From the cell containing the given text, extract its center point as [x, y] coordinate. 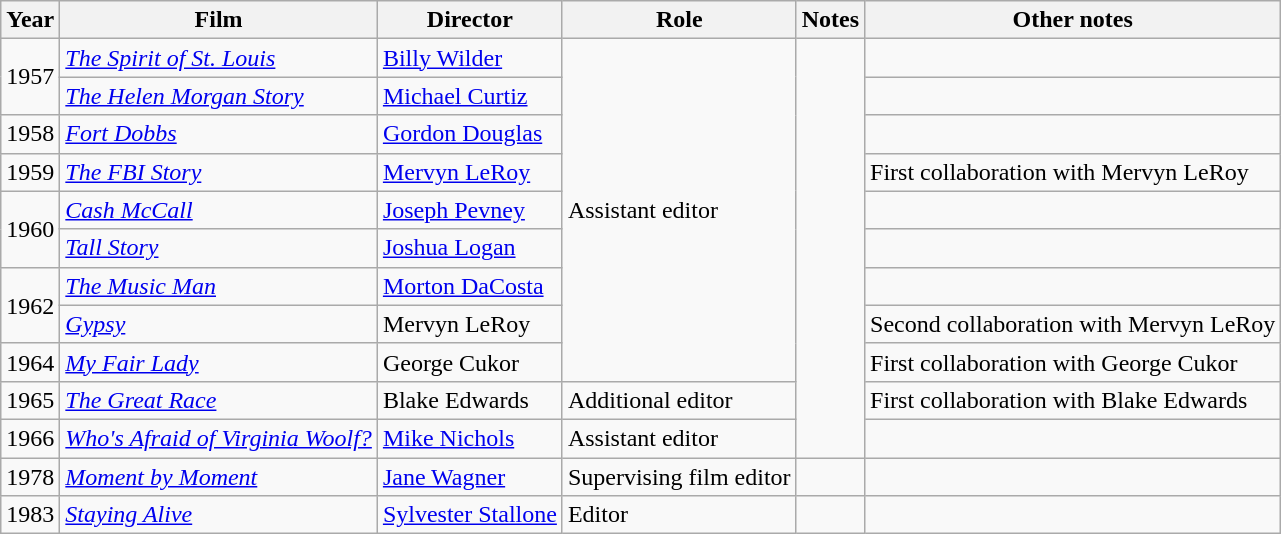
Joseph Pevney [470, 210]
Cash McCall [219, 210]
1957 [30, 77]
Year [30, 20]
1983 [30, 515]
First collaboration with Blake Edwards [1073, 400]
The FBI Story [219, 172]
Other notes [1073, 20]
Joshua Logan [470, 248]
Supervising film editor [679, 477]
1962 [30, 305]
Gordon Douglas [470, 134]
Second collaboration with Mervyn LeRoy [1073, 324]
The Great Race [219, 400]
Sylvester Stallone [470, 515]
Role [679, 20]
Film [219, 20]
Billy Wilder [470, 58]
1966 [30, 438]
The Music Man [219, 286]
The Spirit of St. Louis [219, 58]
Blake Edwards [470, 400]
1958 [30, 134]
1959 [30, 172]
Jane Wagner [470, 477]
1964 [30, 362]
1965 [30, 400]
Additional editor [679, 400]
Who's Afraid of Virginia Woolf? [219, 438]
Editor [679, 515]
The Helen Morgan Story [219, 96]
Michael Curtiz [470, 96]
Staying Alive [219, 515]
Morton DaCosta [470, 286]
Moment by Moment [219, 477]
1960 [30, 229]
Notes [830, 20]
Fort Dobbs [219, 134]
My Fair Lady [219, 362]
Tall Story [219, 248]
1978 [30, 477]
First collaboration with George Cukor [1073, 362]
Mike Nichols [470, 438]
George Cukor [470, 362]
Gypsy [219, 324]
Director [470, 20]
First collaboration with Mervyn LeRoy [1073, 172]
